Return the [X, Y] coordinate for the center point of the cell that contains the specified text.  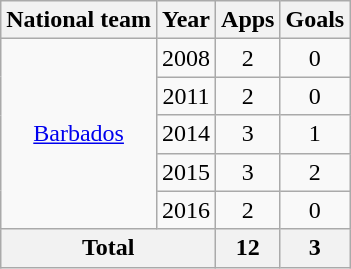
Year [186, 20]
National team [79, 20]
2015 [186, 172]
Apps [248, 20]
12 [248, 248]
2011 [186, 96]
Barbados [79, 134]
Goals [315, 20]
2008 [186, 58]
1 [315, 134]
Total [108, 248]
2016 [186, 210]
2014 [186, 134]
